Determine the (x, y) coordinate at the center of the cell enclosing the given text.  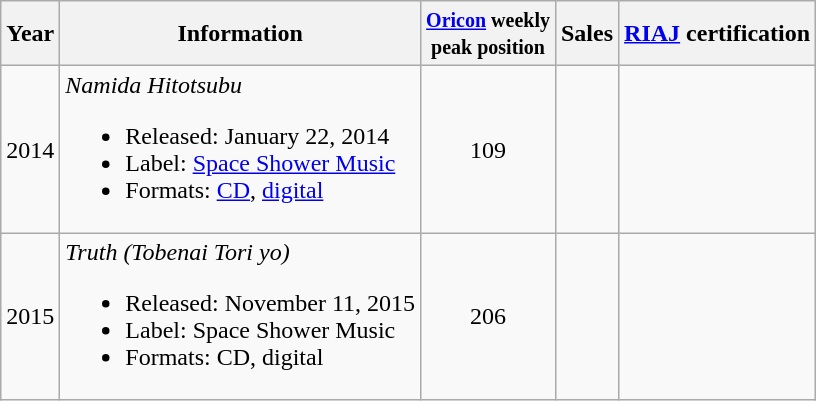
RIAJ certification (718, 34)
Oricon weeklypeak position (488, 34)
Year (30, 34)
206 (488, 316)
109 (488, 150)
Namida HitotsubuReleased: January 22, 2014Label: Space Shower MusicFormats: CD, digital (240, 150)
2015 (30, 316)
Information (240, 34)
2014 (30, 150)
Truth (Tobenai Tori yo)Released: November 11, 2015Label: Space Shower MusicFormats: CD, digital (240, 316)
Sales (586, 34)
